Locate the cell with the specified text and output its [x, y] center coordinate. 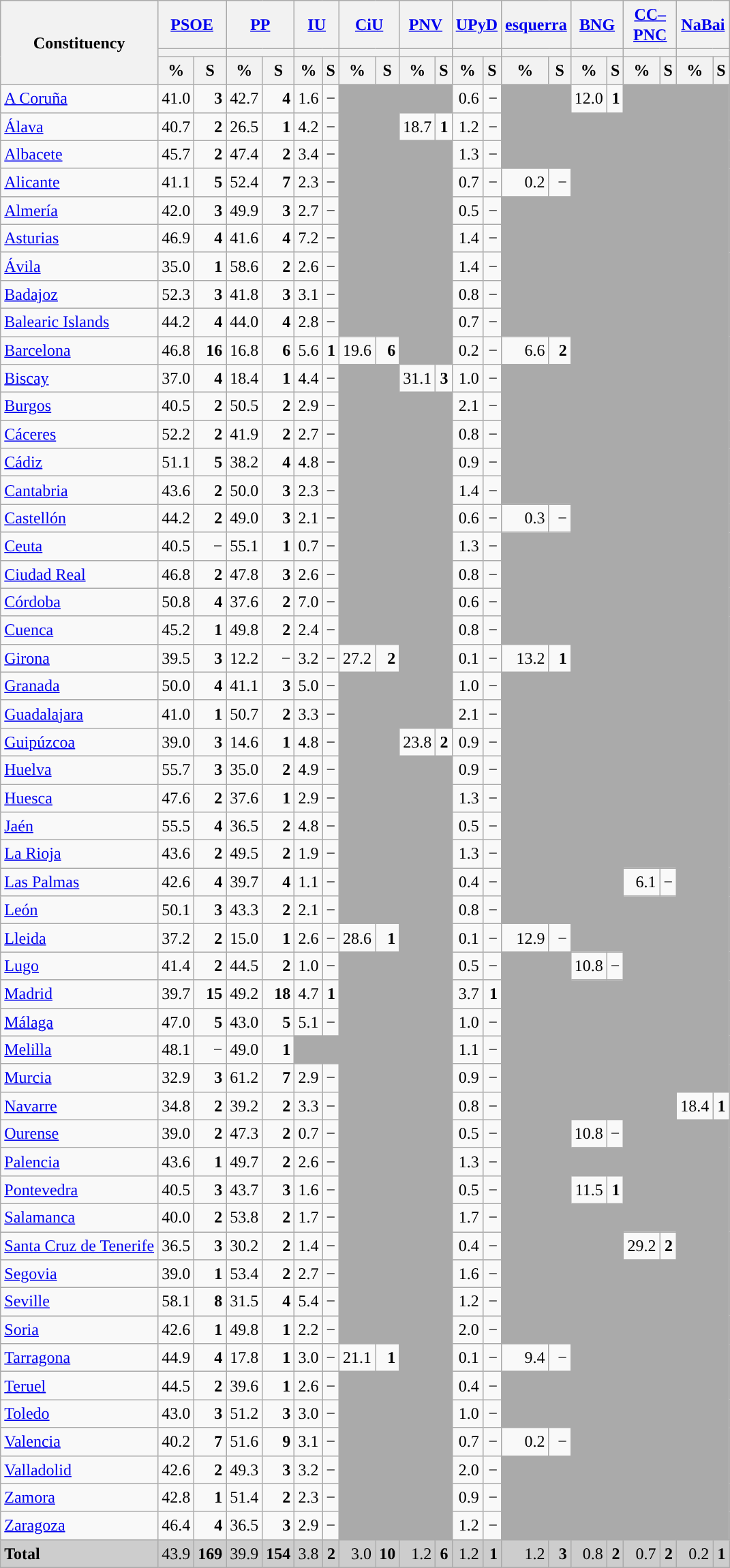
42.7 [244, 98]
Girona [79, 658]
39.5 [176, 658]
Álava [79, 127]
Santa Cruz de Tenerife [79, 1246]
12.2 [244, 658]
37.0 [176, 379]
Madrid [79, 994]
Lugo [79, 966]
Valencia [79, 1442]
Murcia [79, 1078]
Asturias [79, 239]
La Rioja [79, 855]
Castellón [79, 518]
53.8 [244, 1217]
19.6 [357, 350]
4.4 [308, 379]
Burgos [79, 406]
15.0 [244, 938]
Zaragoza [79, 1525]
Guipúzcoa [79, 741]
32.9 [176, 1078]
2.2 [308, 1330]
15 [210, 994]
31.5 [244, 1302]
47.6 [176, 797]
41.6 [244, 239]
58.1 [176, 1302]
Zamora [79, 1498]
Ourense [79, 1134]
39.9 [244, 1554]
48.1 [176, 1049]
55.1 [244, 547]
41.4 [176, 966]
51.4 [244, 1498]
Barcelona [79, 350]
Teruel [79, 1386]
Total [79, 1554]
Badajoz [79, 294]
47.8 [244, 574]
50.7 [244, 714]
49.3 [244, 1469]
12.9 [525, 938]
Cuenca [79, 630]
49.7 [244, 1161]
5.6 [308, 350]
PNV [425, 25]
1.9 [308, 855]
Ávila [79, 266]
41.9 [244, 435]
NaBai [703, 25]
39.2 [244, 1105]
Huesca [79, 797]
4.7 [308, 994]
40.0 [176, 1217]
Cáceres [79, 435]
Huelva [79, 770]
6.1 [642, 882]
Soria [79, 1330]
52.4 [244, 183]
13.2 [525, 658]
43.3 [244, 910]
27.2 [357, 658]
26.5 [244, 127]
46.4 [176, 1525]
6.6 [525, 350]
169 [210, 1554]
55.7 [176, 770]
44.0 [244, 322]
Alicante [79, 183]
18 [278, 994]
8 [210, 1302]
5.4 [308, 1302]
39.6 [244, 1386]
40.7 [176, 127]
45.2 [176, 630]
58.6 [244, 266]
11.5 [589, 1190]
Almería [79, 210]
Toledo [79, 1413]
16.8 [244, 350]
38.2 [244, 462]
Albacete [79, 154]
Córdoba [79, 602]
17.8 [244, 1357]
37.2 [176, 938]
31.1 [417, 379]
Valladolid [79, 1469]
29.2 [642, 1246]
50.5 [244, 406]
Ciudad Real [79, 574]
Lleida [79, 938]
0.3 [525, 518]
CiU [369, 25]
3.8 [308, 1554]
50.1 [176, 910]
47.4 [244, 154]
Granada [79, 686]
Jaén [79, 826]
Salamanca [79, 1217]
40.2 [176, 1442]
esquerra [536, 25]
10 [387, 1554]
42.8 [176, 1498]
BNG [597, 25]
Ceuta [79, 547]
A Coruña [79, 98]
Guadalajara [79, 714]
9 [278, 1442]
Las Palmas [79, 882]
51.6 [244, 1442]
16 [210, 350]
PSOE [192, 25]
2.8 [308, 322]
23.8 [417, 741]
Segovia [79, 1274]
Palencia [79, 1161]
55.5 [176, 826]
Málaga [79, 1022]
5.1 [308, 1022]
28.6 [357, 938]
Pontevedra [79, 1190]
León [79, 910]
PP [260, 25]
Constituency [79, 42]
3.7 [468, 994]
34.8 [176, 1105]
2.4 [308, 630]
52.3 [176, 294]
43.9 [176, 1554]
IU [317, 25]
18.7 [417, 127]
154 [278, 1554]
51.2 [244, 1413]
Melilla [79, 1049]
51.1 [176, 462]
46.9 [176, 239]
47.3 [244, 1134]
52.2 [176, 435]
44.9 [176, 1357]
Navarre [79, 1105]
7.2 [308, 239]
30.2 [244, 1246]
4.2 [308, 127]
47.0 [176, 1022]
61.2 [244, 1078]
21.1 [357, 1357]
7.0 [308, 602]
3.4 [308, 154]
41.8 [244, 294]
53.4 [244, 1274]
45.7 [176, 154]
49.5 [244, 855]
49.9 [244, 210]
Seville [79, 1302]
UPyD [476, 25]
CC–PNC [650, 25]
49.2 [244, 994]
Cantabria [79, 491]
5.0 [308, 686]
14.6 [244, 741]
43.7 [244, 1190]
Cádiz [79, 462]
4.9 [308, 770]
9.4 [525, 1357]
12.0 [589, 98]
Tarragona [79, 1357]
42.0 [176, 210]
Balearic Islands [79, 322]
50.8 [176, 602]
Biscay [79, 379]
